Identify which cell holds the provided text, then report its (X, Y) central coordinate. 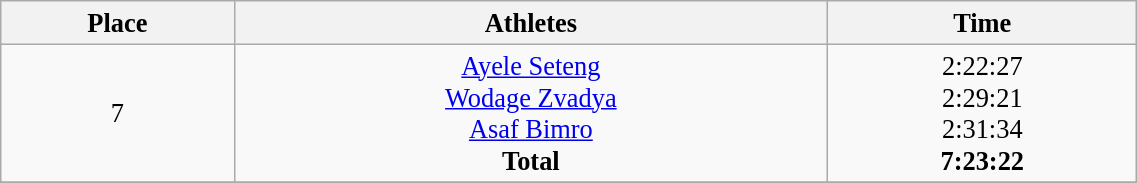
Ayele SetengWodage ZvadyaAsaf BimroTotal (531, 113)
2:22:272:29:212:31:347:23:22 (982, 113)
Athletes (531, 22)
Place (118, 22)
Time (982, 22)
7 (118, 113)
